Return the [X, Y] coordinate for the center point of the cell that contains the specified text.  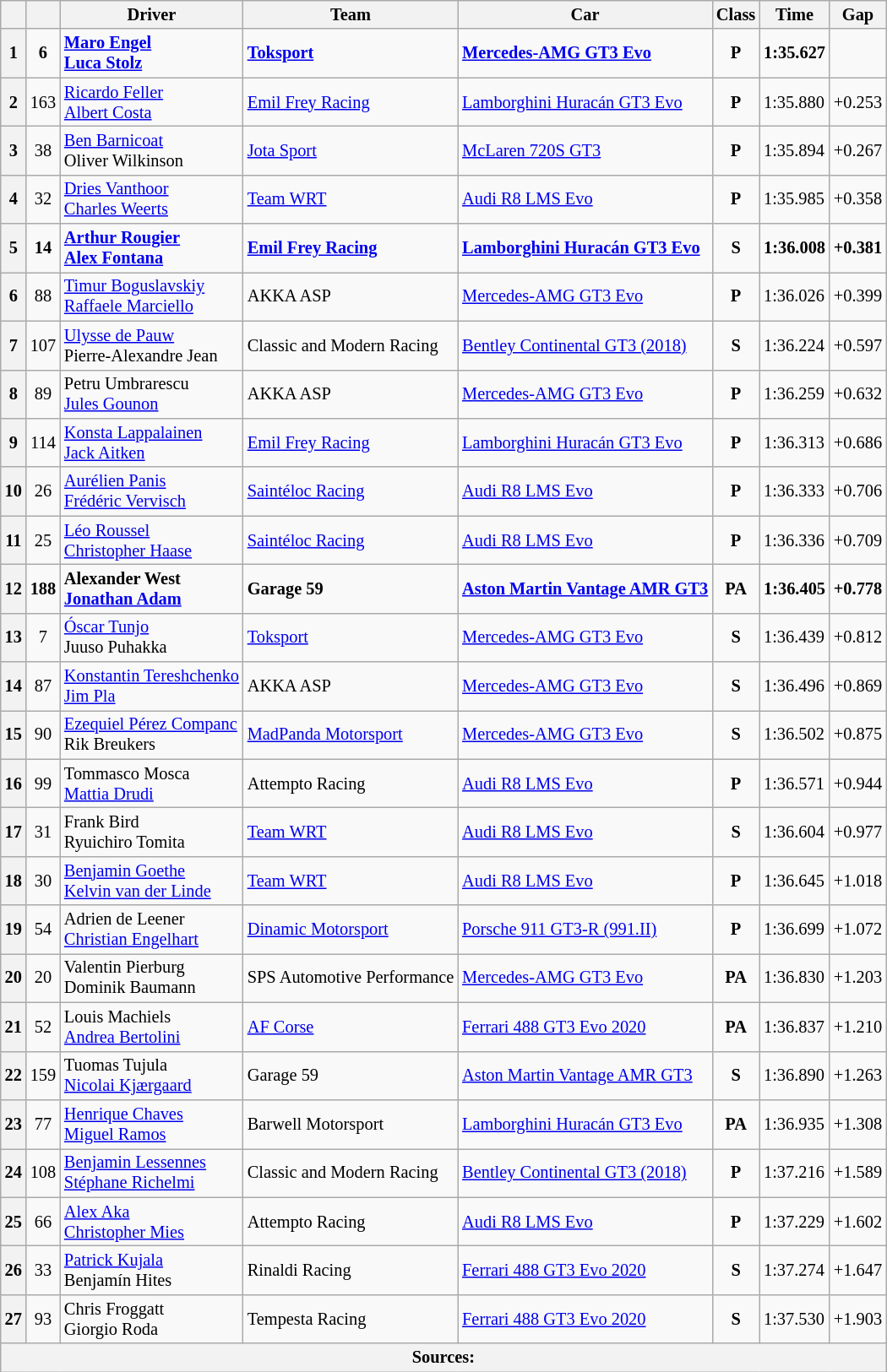
+1.308 [858, 1124]
5 [14, 248]
1:36.333 [794, 491]
32 [43, 199]
9 [14, 442]
Sources: [443, 1358]
22 [14, 1076]
33 [43, 1270]
Valentin Pierburg Dominik Baumann [152, 978]
Frank Bird Ryuichiro Tomita [152, 832]
+0.358 [858, 199]
17 [14, 832]
1:36.405 [794, 588]
Óscar Tunjo Juuso Puhakka [152, 637]
Arthur Rougier Alex Fontana [152, 248]
MadPanda Motorsport [351, 735]
1 [14, 53]
+1.018 [858, 881]
88 [43, 296]
1:37.530 [794, 1319]
1:36.645 [794, 881]
+1.203 [858, 978]
Ezequiel Pérez Companc Rik Breukers [152, 735]
Car [585, 14]
23 [14, 1124]
+0.706 [858, 491]
1:36.496 [794, 686]
Léo Roussel Christopher Haase [152, 540]
Jota Sport [351, 150]
99 [43, 784]
10 [14, 491]
159 [43, 1076]
Rinaldi Racing [351, 1270]
Aurélien Panis Frédéric Vervisch [152, 491]
+1.210 [858, 1027]
Benjamin Goethe Kelvin van der Linde [152, 881]
1:36.224 [794, 345]
+0.253 [858, 102]
18 [14, 881]
+0.778 [858, 588]
1:35.880 [794, 102]
+0.869 [858, 686]
1:36.699 [794, 930]
1:35.627 [794, 53]
4 [14, 199]
+0.812 [858, 637]
Chris Froggatt Giorgio Roda [152, 1319]
Petru Umbrarescu Jules Gounon [152, 394]
188 [43, 588]
Team [351, 14]
1:36.837 [794, 1027]
+1.072 [858, 930]
21 [14, 1027]
108 [43, 1173]
Alexander West Jonathan Adam [152, 588]
SPS Automotive Performance [351, 978]
Maro Engel Luca Stolz [152, 53]
1:36.604 [794, 832]
+0.686 [858, 442]
1:37.274 [794, 1270]
Class [736, 14]
Dries Vanthoor Charles Weerts [152, 199]
90 [43, 735]
11 [14, 540]
8 [14, 394]
Patrick Kujala Benjamín Hites [152, 1270]
15 [14, 735]
77 [43, 1124]
107 [43, 345]
13 [14, 637]
1:37.229 [794, 1222]
Driver [152, 14]
1:36.571 [794, 784]
Tempesta Racing [351, 1319]
+1.602 [858, 1222]
2 [14, 102]
+1.589 [858, 1173]
+0.399 [858, 296]
+0.381 [858, 248]
+1.903 [858, 1319]
52 [43, 1027]
114 [43, 442]
Gap [858, 14]
54 [43, 930]
Alex Aka Christopher Mies [152, 1222]
163 [43, 102]
1:35.985 [794, 199]
Konsta Lappalainen Jack Aitken [152, 442]
Henrique Chaves Miguel Ramos [152, 1124]
Barwell Motorsport [351, 1124]
16 [14, 784]
Dinamic Motorsport [351, 930]
24 [14, 1173]
Adrien de Leener Christian Engelhart [152, 930]
Porsche 911 GT3-R (991.II) [585, 930]
66 [43, 1222]
+1.263 [858, 1076]
+0.597 [858, 345]
+0.977 [858, 832]
89 [43, 394]
1:36.259 [794, 394]
1:37.216 [794, 1173]
Ricardo Feller Albert Costa [152, 102]
McLaren 720S GT3 [585, 150]
1:36.313 [794, 442]
1:36.008 [794, 248]
Tuomas Tujula Nicolai Kjærgaard [152, 1076]
Ulysse de Pauw Pierre-Alexandre Jean [152, 345]
1:35.894 [794, 150]
1:36.336 [794, 540]
Ben Barnicoat Oliver Wilkinson [152, 150]
Timur Boguslavskiy Raffaele Marciello [152, 296]
Louis Machiels Andrea Bertolini [152, 1027]
1:36.026 [794, 296]
19 [14, 930]
30 [43, 881]
1:36.502 [794, 735]
1:36.439 [794, 637]
Tommasco Mosca Mattia Drudi [152, 784]
Benjamin Lessennes Stéphane Richelmi [152, 1173]
+0.709 [858, 540]
AF Corse [351, 1027]
31 [43, 832]
Konstantin Tereshchenko Jim Pla [152, 686]
93 [43, 1319]
87 [43, 686]
+0.944 [858, 784]
+0.267 [858, 150]
1:36.935 [794, 1124]
1:36.890 [794, 1076]
27 [14, 1319]
12 [14, 588]
+0.875 [858, 735]
3 [14, 150]
Time [794, 14]
38 [43, 150]
+0.632 [858, 394]
+1.647 [858, 1270]
1:36.830 [794, 978]
